Pinpoint the cell where the given text exists, returning its (x, y) midpoint coordinate. 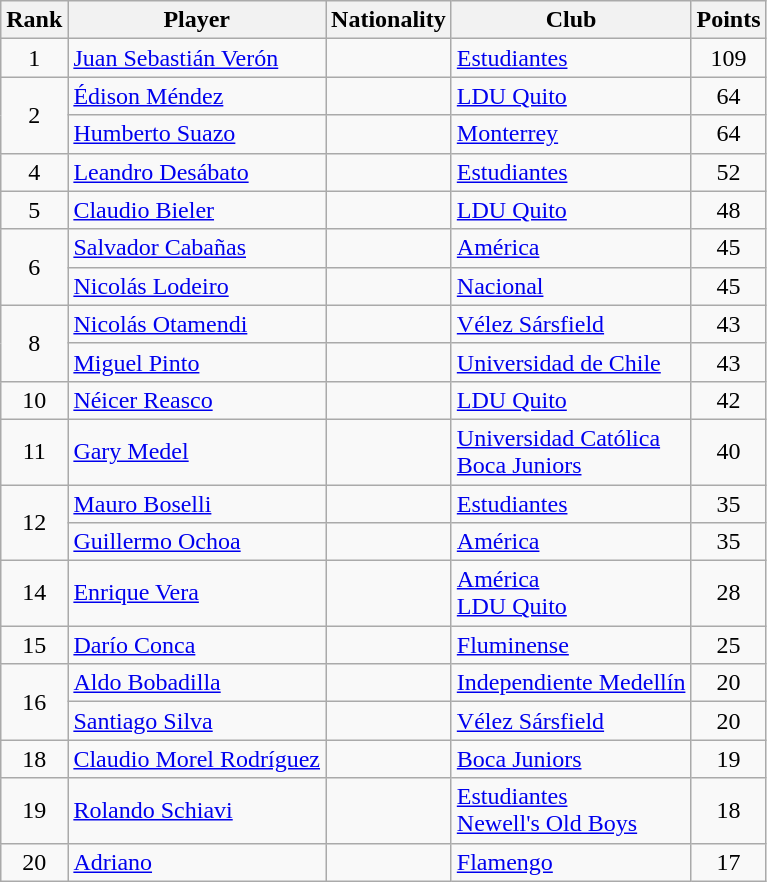
Rolando Schiavi (197, 810)
11 (34, 452)
Nacional (571, 286)
Independiente Medellín (571, 683)
Player (197, 20)
Points (728, 20)
Club (571, 20)
América LDU Quito (571, 594)
12 (34, 522)
16 (34, 702)
Fluminense (571, 645)
Rank (34, 20)
14 (34, 594)
5 (34, 210)
Estudiantes Newell's Old Boys (571, 810)
1 (34, 58)
6 (34, 267)
Nationality (389, 20)
Monterrey (571, 134)
Salvador Cabañas (197, 248)
17 (728, 862)
Miguel Pinto (197, 362)
40 (728, 452)
Édison Méndez (197, 96)
42 (728, 400)
2 (34, 115)
Néicer Reasco (197, 400)
Nicolás Lodeiro (197, 286)
48 (728, 210)
4 (34, 172)
Leandro Desábato (197, 172)
Juan Sebastián Verón (197, 58)
109 (728, 58)
Claudio Morel Rodríguez (197, 759)
Gary Medel (197, 452)
10 (34, 400)
Guillermo Ochoa (197, 542)
Universidad de Chile (571, 362)
52 (728, 172)
Claudio Bieler (197, 210)
Mauro Boselli (197, 503)
25 (728, 645)
Darío Conca (197, 645)
Universidad Católica Boca Juniors (571, 452)
Adriano (197, 862)
Boca Juniors (571, 759)
8 (34, 343)
Humberto Suazo (197, 134)
Flamengo (571, 862)
Santiago Silva (197, 721)
15 (34, 645)
28 (728, 594)
Aldo Bobadilla (197, 683)
Nicolás Otamendi (197, 324)
Enrique Vera (197, 594)
